Return the [X, Y] coordinate for the center point of the cell that contains the specified text.  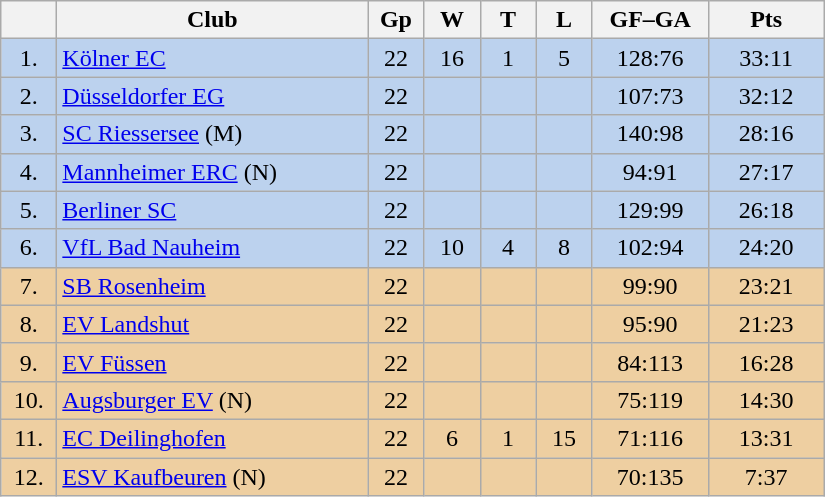
EV Landshut [212, 324]
12. [29, 477]
Augsburger EV (N) [212, 400]
SC Riessersee (M) [212, 134]
ESV Kaufbeuren (N) [212, 477]
Berliner SC [212, 210]
71:116 [650, 438]
10. [29, 400]
8. [29, 324]
70:135 [650, 477]
128:76 [650, 58]
T [508, 20]
5. [29, 210]
24:20 [766, 248]
2. [29, 96]
99:90 [650, 286]
W [452, 20]
EC Deilinghofen [212, 438]
33:11 [766, 58]
6 [452, 438]
5 [564, 58]
16:28 [766, 362]
1. [29, 58]
95:90 [650, 324]
26:18 [766, 210]
Düsseldorfer EG [212, 96]
8 [564, 248]
L [564, 20]
23:21 [766, 286]
21:23 [766, 324]
102:94 [650, 248]
10 [452, 248]
28:16 [766, 134]
GF–GA [650, 20]
4. [29, 172]
SB Rosenheim [212, 286]
3. [29, 134]
Pts [766, 20]
15 [564, 438]
94:91 [650, 172]
EV Füssen [212, 362]
27:17 [766, 172]
Kölner EC [212, 58]
16 [452, 58]
4 [508, 248]
6. [29, 248]
13:31 [766, 438]
Club [212, 20]
32:12 [766, 96]
140:98 [650, 134]
Mannheimer ERC (N) [212, 172]
11. [29, 438]
Gp [396, 20]
14:30 [766, 400]
9. [29, 362]
7. [29, 286]
129:99 [650, 210]
7:37 [766, 477]
75:119 [650, 400]
VfL Bad Nauheim [212, 248]
84:113 [650, 362]
107:73 [650, 96]
